Extract the [x, y] coordinate from the center of the cell holding the provided text.  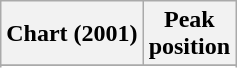
Chart (2001) [72, 34]
Peak position [189, 34]
